Identify which cell holds the provided text, then report its (x, y) central coordinate. 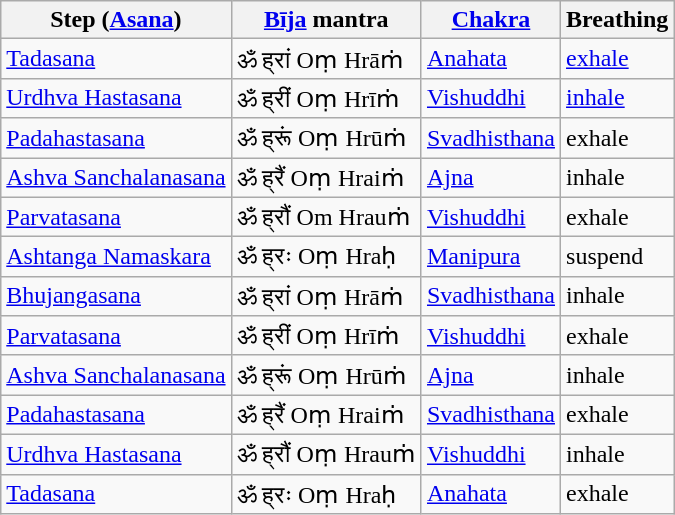
Bīja mantra (326, 20)
Ashtanga Namaskara (116, 257)
Manipura (490, 257)
ॐ ह्रौं Om Hrauṁ (326, 217)
suspend (618, 257)
Breathing (618, 20)
Chakra (490, 20)
ॐ ह्रौं Oṃ Hrauṁ (326, 454)
Step (Asana) (116, 20)
Bhujangasana (116, 296)
